Locate the cell with the specified text and output its [X, Y] center coordinate. 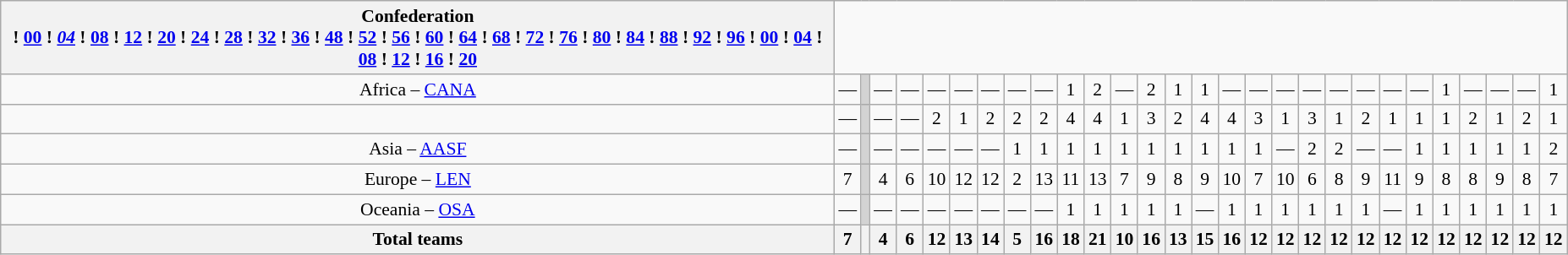
5 [1017, 240]
Asia – AASF [418, 149]
21 [1098, 240]
15 [1205, 240]
Oceania – OSA [418, 209]
Europe – LEN [418, 180]
18 [1071, 240]
Total teams [418, 240]
Africa – CANA [418, 90]
14 [990, 240]
